Identify which cell holds the provided text, then report its [X, Y] central coordinate. 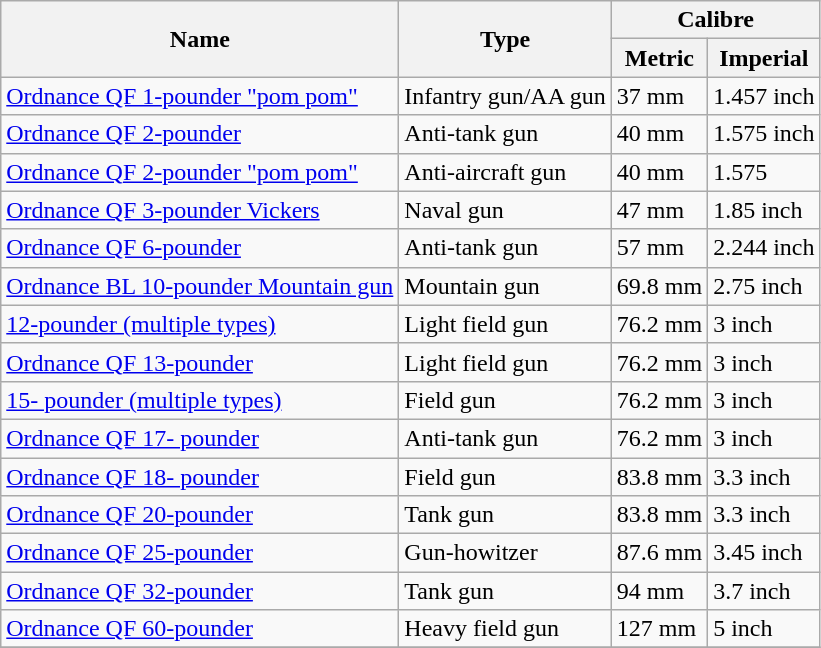
Gun-howitzer [505, 553]
57 mm [659, 248]
Metric [659, 58]
1.457 inch [764, 96]
Calibre [716, 20]
1.85 inch [764, 210]
127 mm [659, 629]
Ordnance QF 1-pounder "pom pom" [200, 96]
Naval gun [505, 210]
Ordnance QF 2-pounder [200, 134]
Heavy field gun [505, 629]
3.7 inch [764, 591]
Imperial [764, 58]
Type [505, 39]
2.75 inch [764, 286]
1.575 [764, 172]
87.6 mm [659, 553]
2.244 inch [764, 248]
94 mm [659, 591]
Ordnance BL 10-pounder Mountain gun [200, 286]
69.8 mm [659, 286]
5 inch [764, 629]
Ordnance QF 32-pounder [200, 591]
Name [200, 39]
15- pounder (multiple types) [200, 400]
Infantry gun/AA gun [505, 96]
37 mm [659, 96]
Ordnance QF 20-pounder [200, 515]
Ordnance QF 25-pounder [200, 553]
Ordnance QF 13-pounder [200, 362]
Ordnance QF 17- pounder [200, 438]
Ordnance QF 60-pounder [200, 629]
Ordnance QF 6-pounder [200, 248]
1.575 inch [764, 134]
3.45 inch [764, 553]
47 mm [659, 210]
Mountain gun [505, 286]
Anti-aircraft gun [505, 172]
Ordnance QF 2-pounder "pom pom" [200, 172]
Ordnance QF 3-pounder Vickers [200, 210]
12-pounder (multiple types) [200, 324]
Ordnance QF 18- pounder [200, 477]
